From the cell containing the given text, extract its center point as [X, Y] coordinate. 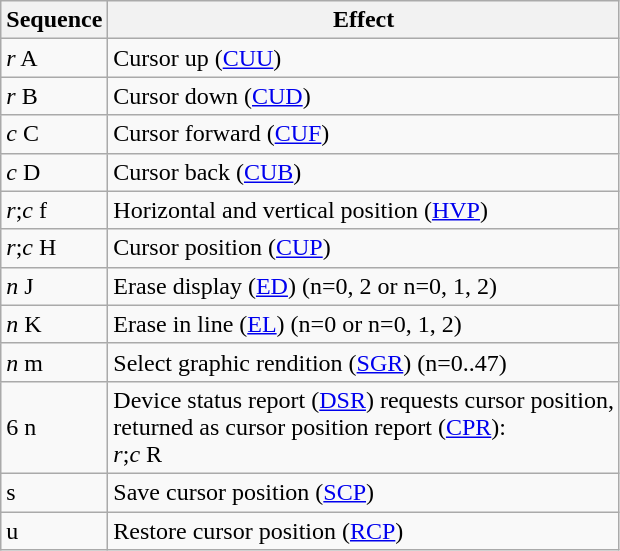
r A [54, 58]
Save cursor position (SCP) [364, 492]
r;c H [54, 248]
Restore cursor position (RCP) [364, 531]
Cursor position (CUP) [364, 248]
Cursor forward (CUF) [364, 134]
Select graphic rendition (SGR) (n=0..47) [364, 362]
Horizontal and vertical position (HVP) [364, 210]
Sequence [54, 20]
Cursor back (CUB) [364, 172]
n m [54, 362]
Device status report (DSR) requests cursor position, returned as cursor position report (CPR): r;c R [364, 427]
c C [54, 134]
n K [54, 324]
Erase display (ED) (n=0, 2 or n=0, 1, 2) [364, 286]
Effect [364, 20]
r B [54, 96]
u [54, 531]
Erase in line (EL) (n=0 or n=0, 1, 2) [364, 324]
s [54, 492]
n J [54, 286]
6 n [54, 427]
c D [54, 172]
Cursor up (CUU) [364, 58]
Cursor down (CUD) [364, 96]
r;c f [54, 210]
